Detect which cell encompasses the target text, then output its (X, Y) center coordinate. 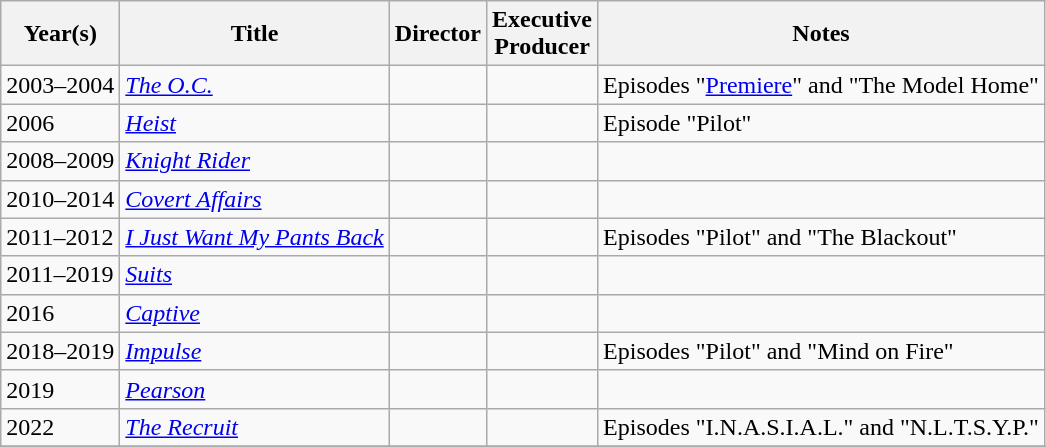
Pearson (254, 389)
Suits (254, 275)
ExecutiveProducer (542, 34)
2018–2019 (60, 351)
The O.C. (254, 85)
Episodes "Pilot" and "Mind on Fire" (822, 351)
2006 (60, 123)
Impulse (254, 351)
Director (438, 34)
2016 (60, 313)
Covert Affairs (254, 199)
Episodes "I.N.A.S.I.A.L." and "N.L.T.S.Y.P." (822, 427)
2022 (60, 427)
2010–2014 (60, 199)
Knight Rider (254, 161)
2011–2012 (60, 237)
2003–2004 (60, 85)
The Recruit (254, 427)
2019 (60, 389)
Episode "Pilot" (822, 123)
2008–2009 (60, 161)
Heist (254, 123)
Title (254, 34)
Captive (254, 313)
Notes (822, 34)
Year(s) (60, 34)
Episodes "Premiere" and "The Model Home" (822, 85)
I Just Want My Pants Back (254, 237)
Episodes "Pilot" and "The Blackout" (822, 237)
2011–2019 (60, 275)
